Output the (X, Y) coordinate of the center of the cell containing the given text.  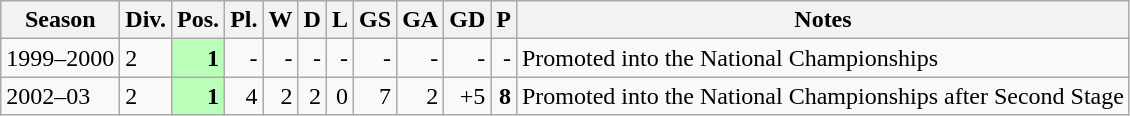
0 (340, 96)
GS (376, 20)
Promoted into the National Championships (822, 58)
4 (244, 96)
+5 (468, 96)
1999–2000 (60, 58)
D (312, 20)
GD (468, 20)
P (504, 20)
Pl. (244, 20)
Notes (822, 20)
Promoted into the National Championships after Second Stage (822, 96)
GA (420, 20)
L (340, 20)
7 (376, 96)
2002–03 (60, 96)
Pos. (198, 20)
Div. (146, 20)
Season (60, 20)
W (280, 20)
8 (504, 96)
